Search for the cell housing the specified text and yield its (x, y) center coordinate. 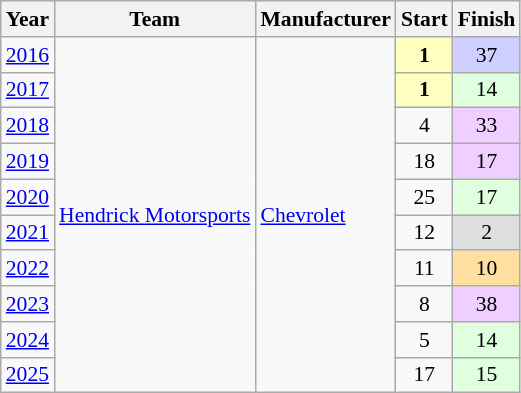
37 (487, 55)
8 (424, 304)
11 (424, 269)
Hendrick Motorsports (154, 215)
Year (28, 19)
10 (487, 269)
15 (487, 375)
Team (154, 19)
25 (424, 197)
2016 (28, 55)
2023 (28, 304)
2022 (28, 269)
33 (487, 126)
Finish (487, 19)
2025 (28, 375)
Chevrolet (325, 215)
Manufacturer (325, 19)
5 (424, 340)
2021 (28, 233)
38 (487, 304)
4 (424, 126)
Start (424, 19)
2024 (28, 340)
2020 (28, 197)
2017 (28, 90)
2018 (28, 126)
2 (487, 233)
12 (424, 233)
18 (424, 162)
2019 (28, 162)
